Return the (x, y) coordinate for the center point of the cell that contains the specified text.  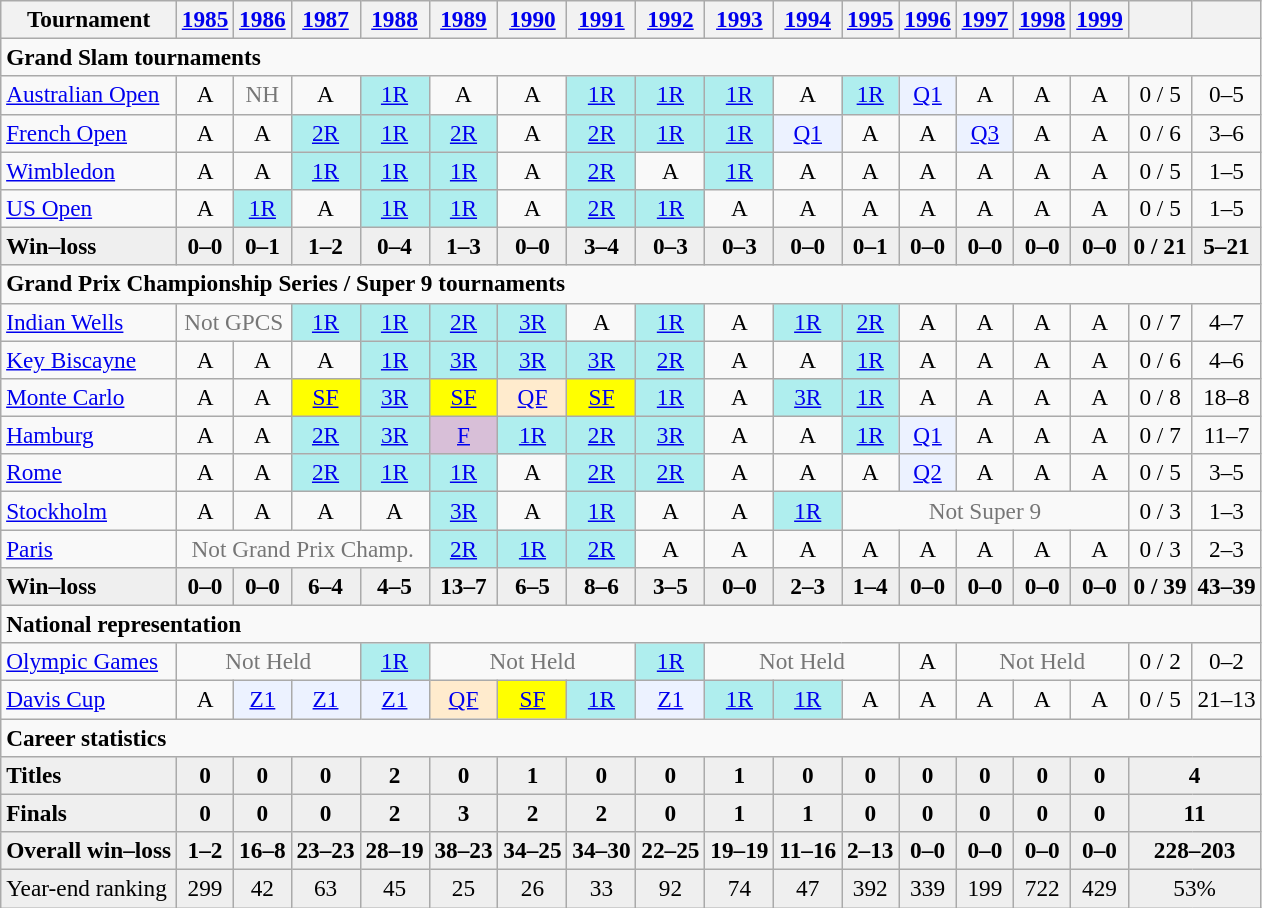
722 (1042, 888)
Not Grand Prix Champ. (302, 548)
11–16 (808, 850)
22–25 (670, 850)
F (464, 435)
French Open (89, 133)
11 (1194, 813)
Career statistics (631, 737)
13–7 (464, 586)
Indian Wells (89, 322)
Davis Cup (89, 699)
8–6 (602, 586)
Not GPCS (234, 322)
0 / 2 (1160, 662)
Not Super 9 (986, 510)
1995 (870, 19)
Australian Open (89, 95)
Wimbledon (89, 170)
0 / 8 (1160, 397)
Overall win–loss (89, 850)
47 (808, 888)
63 (326, 888)
3–6 (1226, 133)
4–7 (1226, 322)
3–4 (602, 246)
4–5 (394, 586)
34–25 (532, 850)
NH (262, 95)
0–5 (1226, 95)
3 (464, 813)
199 (984, 888)
Year-end ranking (89, 888)
1999 (1100, 19)
18–8 (1226, 397)
74 (740, 888)
92 (670, 888)
25 (464, 888)
0–2 (1226, 662)
339 (928, 888)
21–13 (1226, 699)
299 (204, 888)
45 (394, 888)
34–30 (602, 850)
1989 (464, 19)
392 (870, 888)
0 / 21 (1160, 246)
1998 (1042, 19)
1992 (670, 19)
Hamburg (89, 435)
1991 (602, 19)
Grand Prix Championship Series / Super 9 tournaments (631, 284)
Grand Slam tournaments (631, 57)
28–19 (394, 850)
23–23 (326, 850)
1990 (532, 19)
53% (1194, 888)
1987 (326, 19)
Monte Carlo (89, 397)
1994 (808, 19)
Olympic Games (89, 662)
1997 (984, 19)
0–4 (394, 246)
429 (1100, 888)
4 (1194, 775)
0 / 39 (1160, 586)
Stockholm (89, 510)
26 (532, 888)
1988 (394, 19)
Finals (89, 813)
1–4 (870, 586)
1985 (204, 19)
National representation (631, 624)
19–19 (740, 850)
2–13 (870, 850)
4–6 (1226, 359)
6–5 (532, 586)
Titles (89, 775)
Rome (89, 473)
US Open (89, 208)
33 (602, 888)
42 (262, 888)
43–39 (1226, 586)
16–8 (262, 850)
Tournament (89, 19)
1993 (740, 19)
Q2 (928, 473)
6–4 (326, 586)
1986 (262, 19)
Key Biscayne (89, 359)
5–21 (1226, 246)
38–23 (464, 850)
11–7 (1226, 435)
Q3 (984, 133)
Paris (89, 548)
1996 (928, 19)
228–203 (1194, 850)
